Output the (x, y) coordinate of the center of the cell containing the given text.  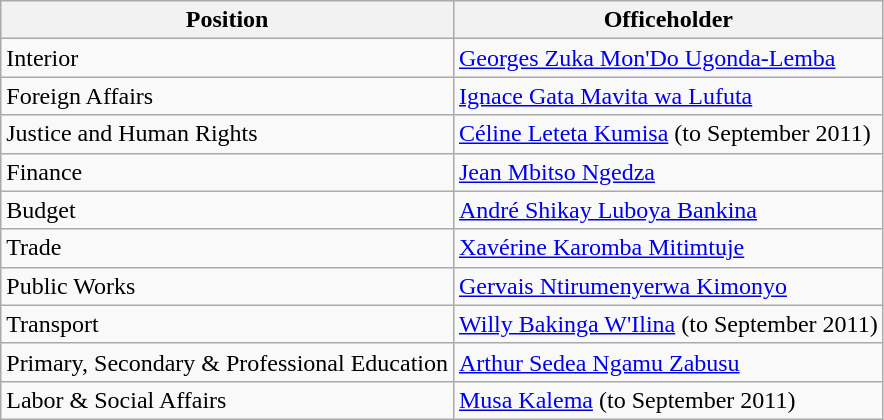
Trade (228, 248)
Finance (228, 172)
Musa Kalema (to September 2011) (668, 400)
Interior (228, 58)
Position (228, 20)
Labor & Social Affairs (228, 400)
Georges Zuka Mon'Do Ugonda-Lemba (668, 58)
Willy Bakinga W'Ilina (to September 2011) (668, 324)
Foreign Affairs (228, 96)
Gervais Ntirumenyerwa Kimonyo (668, 286)
Officeholder (668, 20)
Transport (228, 324)
Xavérine Karomba Mitimtuje (668, 248)
Arthur Sedea Ngamu Zabusu (668, 362)
André Shikay Luboya Bankina (668, 210)
Jean Mbitso Ngedza (668, 172)
Céline Leteta Kumisa (to September 2011) (668, 134)
Ignace Gata Mavita wa Lufuta (668, 96)
Primary, Secondary & Professional Education (228, 362)
Justice and Human Rights (228, 134)
Public Works (228, 286)
Budget (228, 210)
